Provide the (x, y) coordinate of the cell's center where the given text is located.  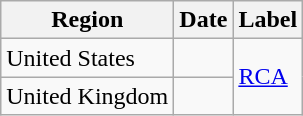
United Kingdom (88, 96)
Label (268, 20)
United States (88, 58)
Region (88, 20)
RCA (268, 77)
Date (204, 20)
